From the cell containing the given text, extract its center point as (x, y) coordinate. 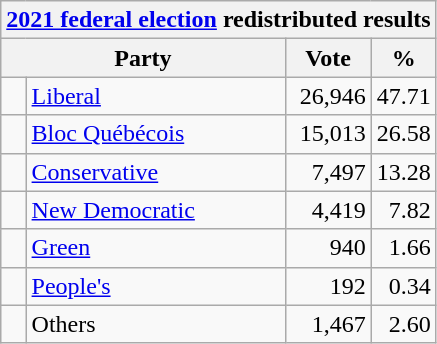
26,946 (328, 96)
7,497 (328, 172)
7.82 (404, 210)
1,467 (328, 324)
2.60 (404, 324)
Bloc Québécois (156, 134)
Party (143, 58)
Green (156, 248)
26.58 (404, 134)
Others (156, 324)
15,013 (328, 134)
2021 federal election redistributed results (218, 20)
192 (328, 286)
% (404, 58)
Liberal (156, 96)
4,419 (328, 210)
Conservative (156, 172)
Vote (328, 58)
0.34 (404, 286)
People's (156, 286)
1.66 (404, 248)
13.28 (404, 172)
47.71 (404, 96)
New Democratic (156, 210)
940 (328, 248)
